Locate the cell with the specified text and output its [X, Y] center coordinate. 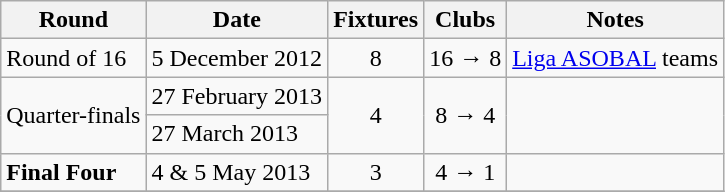
4 → 1 [466, 172]
Final Four [74, 172]
16 → 8 [466, 58]
Date [237, 20]
5 December 2012 [237, 58]
27 February 2013 [237, 96]
4 & 5 May 2013 [237, 172]
Notes [616, 20]
Round [74, 20]
8 [376, 58]
8 → 4 [466, 115]
Fixtures [376, 20]
Round of 16 [74, 58]
4 [376, 115]
Clubs [466, 20]
27 March 2013 [237, 134]
3 [376, 172]
Liga ASOBAL teams [616, 58]
Quarter-finals [74, 115]
